Extract the (x, y) coordinate from the center of the cell holding the provided text.  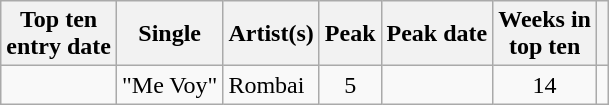
Rombai (271, 85)
Artist(s) (271, 34)
Top tenentry date (59, 34)
Single (169, 34)
5 (350, 85)
"Me Voy" (169, 85)
Peak (350, 34)
Weeks intop ten (545, 34)
14 (545, 85)
Peak date (437, 34)
